Return [X, Y] of the center of cell containing provided text 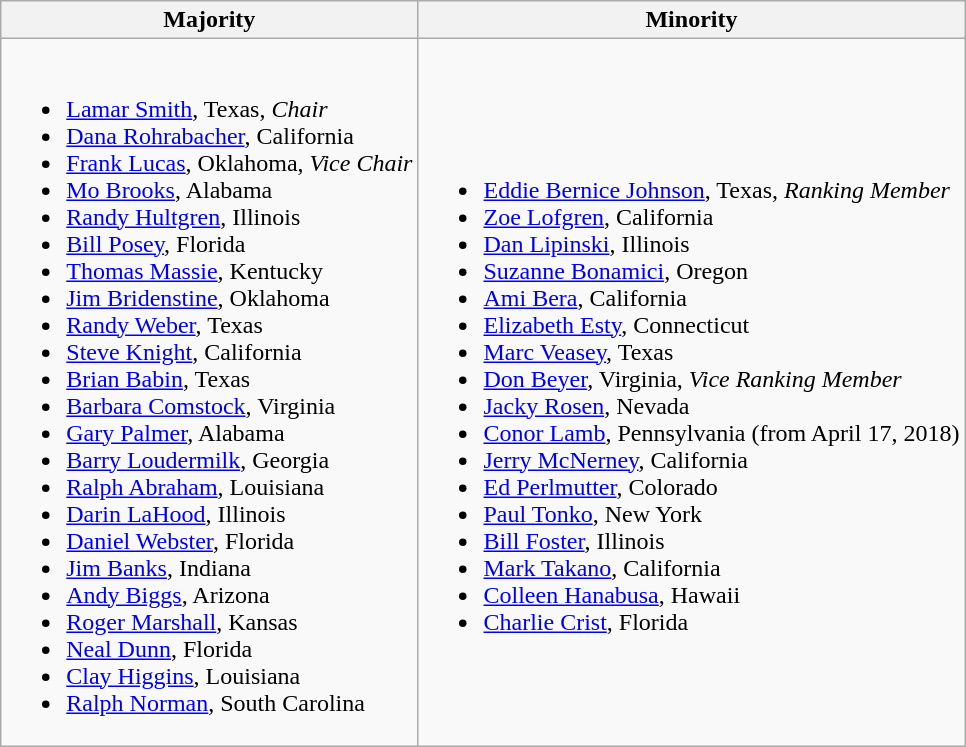
Majority [210, 20]
Minority [692, 20]
